Capture the cell that displays the provided text and extract its (X, Y) central coordinate. 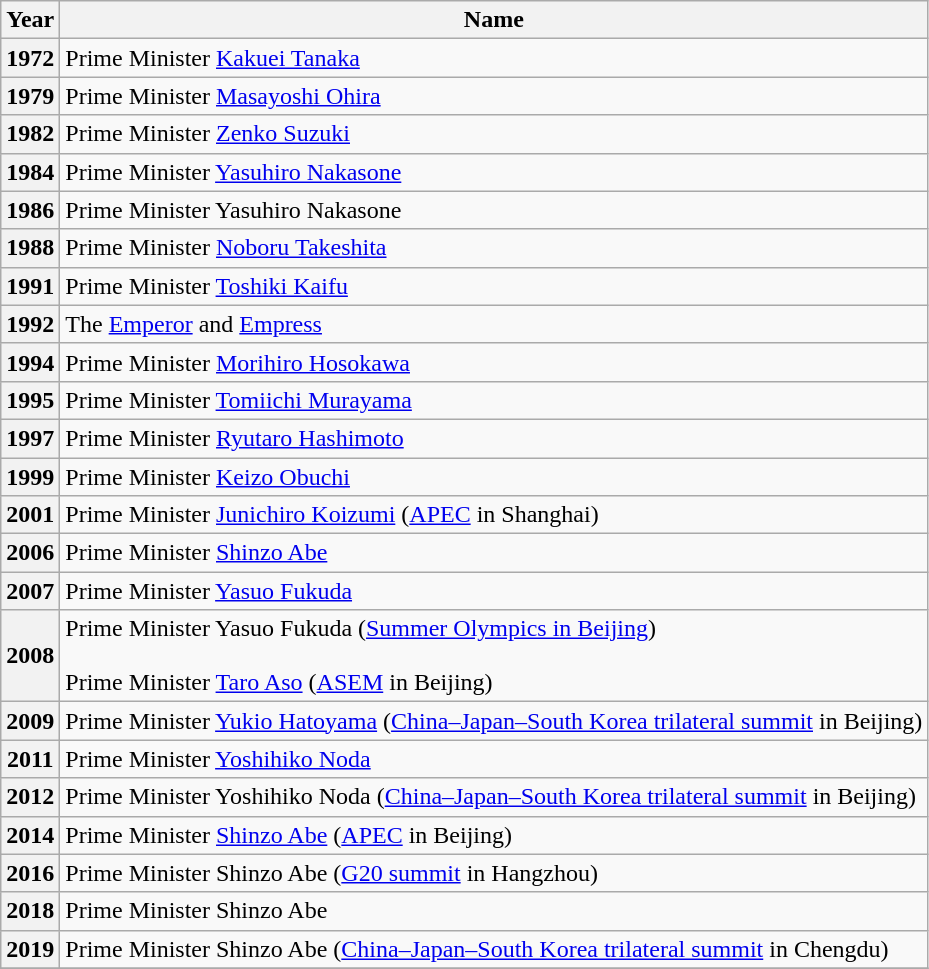
1988 (30, 248)
Prime Minister Yoshihiko Noda (494, 759)
Prime Minister Ryutaro Hashimoto (494, 438)
2016 (30, 873)
Prime Minister Noboru Takeshita (494, 248)
1972 (30, 58)
Prime Minister Yasuo Fukuda (494, 591)
2018 (30, 911)
1995 (30, 400)
2009 (30, 721)
Prime Minister Tomiichi Murayama (494, 400)
1984 (30, 172)
1982 (30, 134)
1994 (30, 362)
1992 (30, 324)
Prime Minister Keizo Obuchi (494, 477)
Prime Minister Zenko Suzuki (494, 134)
Prime Minister Shinzo Abe (APEC in Beijing) (494, 835)
2006 (30, 553)
Prime Minister Yukio Hatoyama (China–Japan–South Korea trilateral summit in Beijing) (494, 721)
2007 (30, 591)
Year (30, 20)
2012 (30, 797)
1979 (30, 96)
The Emperor and Empress (494, 324)
1999 (30, 477)
2019 (30, 949)
Prime Minister Shinzo Abe (China–Japan–South Korea trilateral summit in Chengdu) (494, 949)
Prime Minister Junichiro Koizumi (APEC in Shanghai) (494, 515)
2014 (30, 835)
2011 (30, 759)
2001 (30, 515)
1986 (30, 210)
Prime Minister Shinzo Abe (G20 summit in Hangzhou) (494, 873)
Prime Minister Kakuei Tanaka (494, 58)
2008 (30, 656)
Prime Minister Toshiki Kaifu (494, 286)
1991 (30, 286)
Name (494, 20)
Prime Minister Yoshihiko Noda (China–Japan–South Korea trilateral summit in Beijing) (494, 797)
Prime Minister Morihiro Hosokawa (494, 362)
1997 (30, 438)
Prime Minister Masayoshi Ohira (494, 96)
Prime Minister Yasuo Fukuda (Summer Olympics in Beijing)Prime Minister Taro Aso (ASEM in Beijing) (494, 656)
